Provide the (X, Y) coordinate of the cell's center where the given text is located.  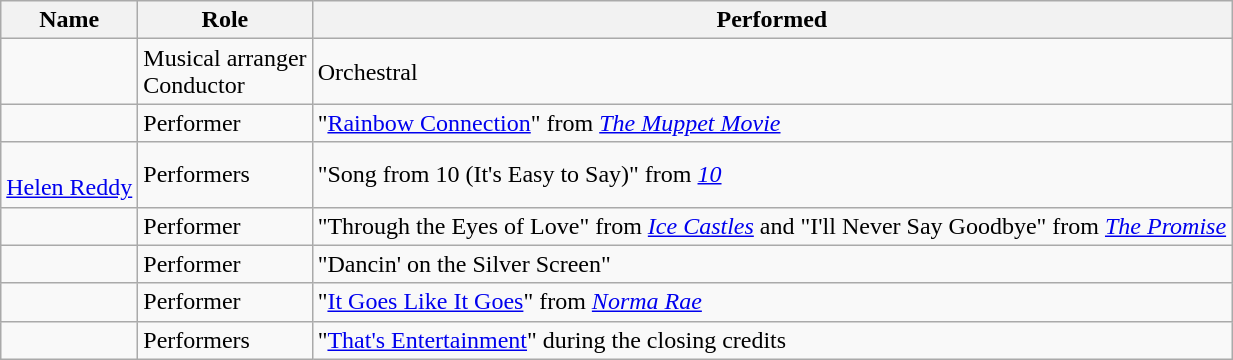
"Dancin' on the Silver Screen" (772, 264)
Musical arrangerConductor (225, 72)
"That's Entertainment" during the closing credits (772, 340)
Role (225, 20)
"Through the Eyes of Love" from Ice Castles and "I'll Never Say Goodbye" from The Promise (772, 226)
"Song from 10 (It's Easy to Say)" from 10 (772, 174)
Orchestral (772, 72)
Helen Reddy (70, 174)
"Rainbow Connection" from The Muppet Movie (772, 123)
Performed (772, 20)
"It Goes Like It Goes" from Norma Rae (772, 302)
Name (70, 20)
